Extract the [X, Y] coordinate from the center of the cell holding the provided text.  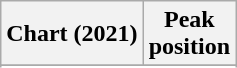
Peak position [189, 34]
Chart (2021) [72, 34]
